From the cell containing the given text, extract its center point as [x, y] coordinate. 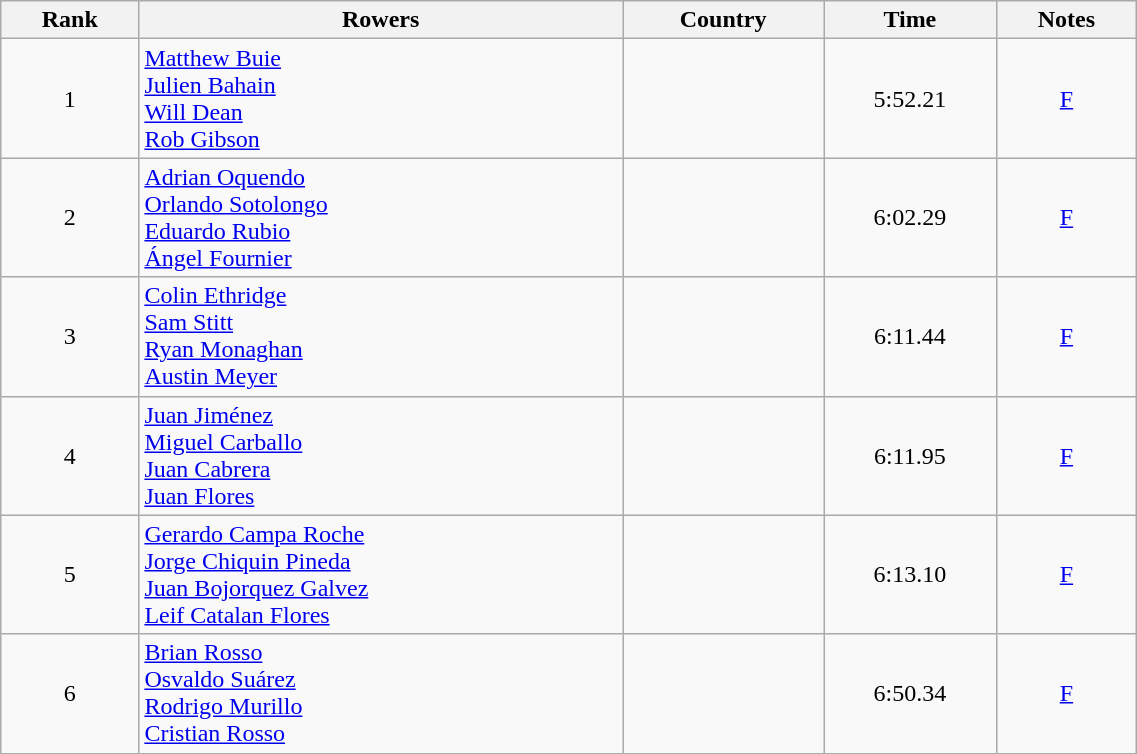
5 [70, 574]
6:50.34 [910, 694]
Time [910, 20]
Brian RossoOsvaldo SuárezRodrigo MurilloCristian Rosso [381, 694]
Adrian OquendoOrlando SotolongoEduardo RubioÁngel Fournier [381, 218]
6 [70, 694]
3 [70, 336]
Rowers [381, 20]
Gerardo Campa RocheJorge Chiquin PinedaJuan Bojorquez GalvezLeif Catalan Flores [381, 574]
Country [722, 20]
5:52.21 [910, 98]
6:13.10 [910, 574]
Matthew BuieJulien BahainWill DeanRob Gibson [381, 98]
6:02.29 [910, 218]
Juan JiménezMiguel CarballoJuan CabreraJuan Flores [381, 456]
Rank [70, 20]
Colin EthridgeSam StittRyan MonaghanAustin Meyer [381, 336]
2 [70, 218]
6:11.95 [910, 456]
4 [70, 456]
Notes [1066, 20]
6:11.44 [910, 336]
1 [70, 98]
